Extract the (X, Y) coordinate from the center of the cell holding the provided text.  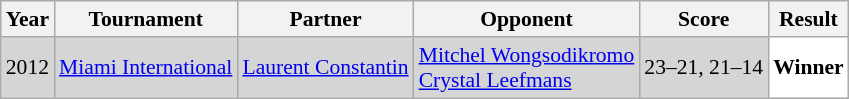
Score (704, 19)
Partner (325, 19)
Winner (808, 68)
Tournament (146, 19)
Miami International (146, 68)
23–21, 21–14 (704, 68)
Opponent (527, 19)
Result (808, 19)
2012 (28, 68)
Mitchel Wongsodikromo Crystal Leefmans (527, 68)
Year (28, 19)
Laurent Constantin (325, 68)
